From the cell containing the given text, extract its center point as (x, y) coordinate. 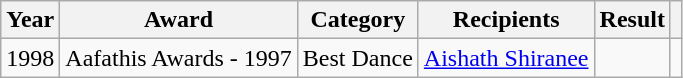
Year (30, 20)
Category (358, 20)
Award (178, 20)
1998 (30, 58)
Aafathis Awards - 1997 (178, 58)
Recipients (506, 20)
Aishath Shiranee (506, 58)
Result (632, 20)
Best Dance (358, 58)
